Output the (X, Y) coordinate of the center of the cell containing the given text.  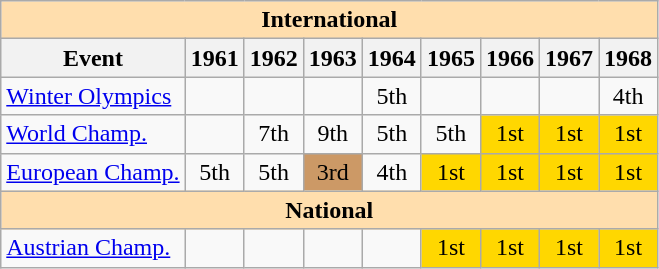
Austrian Champ. (93, 248)
1967 (568, 58)
European Champ. (93, 172)
3rd (332, 172)
9th (332, 134)
National (330, 210)
Event (93, 58)
World Champ. (93, 134)
1966 (510, 58)
1961 (214, 58)
1962 (274, 58)
1965 (450, 58)
7th (274, 134)
International (330, 20)
1963 (332, 58)
1964 (392, 58)
1968 (628, 58)
Winter Olympics (93, 96)
